Extract the (x, y) coordinate from the center of the cell holding the provided text.  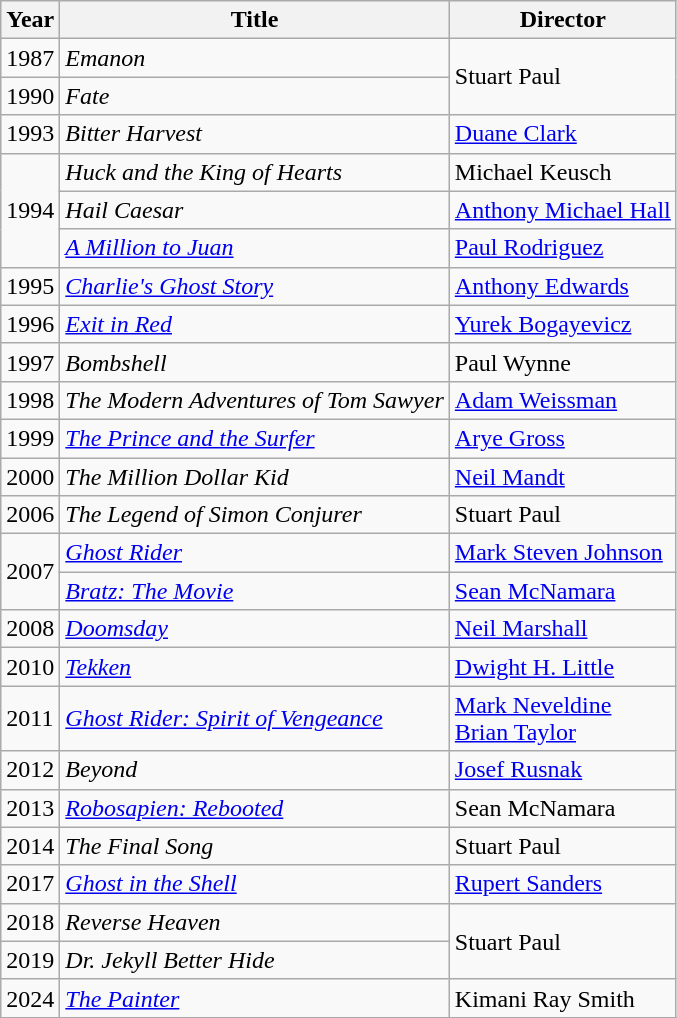
Charlie's Ghost Story (254, 286)
Arye Gross (562, 438)
2010 (30, 667)
Bitter Harvest (254, 134)
1999 (30, 438)
Mark NeveldineBrian Taylor (562, 718)
Anthony Michael Hall (562, 210)
A Million to Juan (254, 248)
Michael Keusch (562, 172)
Bratz: The Movie (254, 591)
Hail Caesar (254, 210)
Year (30, 20)
Anthony Edwards (562, 286)
2000 (30, 477)
Emanon (254, 58)
1994 (30, 210)
Title (254, 20)
Yurek Bogayevicz (562, 324)
1993 (30, 134)
Ghost in the Shell (254, 884)
Beyond (254, 770)
Tekken (254, 667)
Director (562, 20)
The Legend of Simon Conjurer (254, 515)
2018 (30, 922)
Exit in Red (254, 324)
Fate (254, 96)
1998 (30, 400)
The Prince and the Surfer (254, 438)
Rupert Sanders (562, 884)
Robosapien: Rebooted (254, 808)
Paul Wynne (562, 362)
2013 (30, 808)
The Painter (254, 998)
Ghost Rider: Spirit of Vengeance (254, 718)
2011 (30, 718)
2008 (30, 629)
The Modern Adventures of Tom Sawyer (254, 400)
Dwight H. Little (562, 667)
Ghost Rider (254, 553)
Adam Weissman (562, 400)
2007 (30, 572)
Huck and the King of Hearts (254, 172)
Reverse Heaven (254, 922)
2012 (30, 770)
Duane Clark (562, 134)
1990 (30, 96)
Kimani Ray Smith (562, 998)
Doomsday (254, 629)
Neil Mandt (562, 477)
The Million Dollar Kid (254, 477)
1987 (30, 58)
Mark Steven Johnson (562, 553)
Bombshell (254, 362)
Josef Rusnak (562, 770)
2014 (30, 846)
Dr. Jekyll Better Hide (254, 960)
1996 (30, 324)
1995 (30, 286)
2019 (30, 960)
The Final Song (254, 846)
Paul Rodriguez (562, 248)
1997 (30, 362)
Neil Marshall (562, 629)
2024 (30, 998)
2006 (30, 515)
2017 (30, 884)
